Capture the cell that displays the provided text and extract its (X, Y) central coordinate. 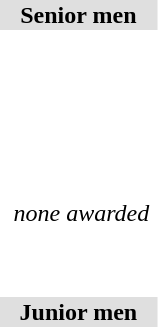
none awarded (82, 213)
Junior men (78, 312)
Senior men (78, 15)
